Pinpoint the cell where the given text exists, returning its (X, Y) midpoint coordinate. 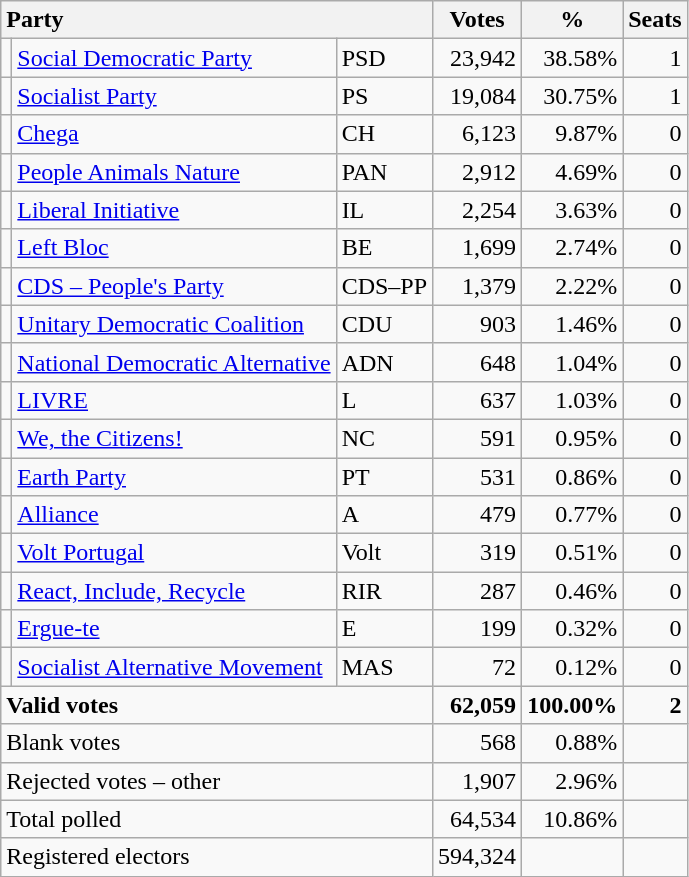
Alliance (174, 515)
Volt Portugal (174, 553)
287 (478, 591)
531 (478, 477)
2.74% (572, 248)
10.86% (572, 819)
Left Bloc (174, 248)
648 (478, 362)
0.88% (572, 743)
Party (217, 20)
9.87% (572, 134)
1.04% (572, 362)
LIVRE (174, 400)
64,534 (478, 819)
1.46% (572, 324)
A (384, 515)
% (572, 20)
2,254 (478, 210)
0.32% (572, 629)
100.00% (572, 705)
Votes (478, 20)
Rejected votes – other (217, 781)
PS (384, 96)
BE (384, 248)
0.95% (572, 438)
4.69% (572, 172)
Social Democratic Party (174, 58)
Socialist Party (174, 96)
2 (655, 705)
72 (478, 667)
ADN (384, 362)
2.96% (572, 781)
30.75% (572, 96)
RIR (384, 591)
0.86% (572, 477)
NC (384, 438)
0.12% (572, 667)
3.63% (572, 210)
637 (478, 400)
MAS (384, 667)
903 (478, 324)
Liberal Initiative (174, 210)
Volt (384, 553)
568 (478, 743)
React, Include, Recycle (174, 591)
2,912 (478, 172)
CH (384, 134)
PT (384, 477)
People Animals Nature (174, 172)
Ergue-te (174, 629)
IL (384, 210)
We, the Citizens! (174, 438)
591 (478, 438)
Total polled (217, 819)
Seats (655, 20)
1.03% (572, 400)
PAN (384, 172)
479 (478, 515)
23,942 (478, 58)
Unitary Democratic Coalition (174, 324)
0.77% (572, 515)
6,123 (478, 134)
Blank votes (217, 743)
1,699 (478, 248)
62,059 (478, 705)
CDS–PP (384, 286)
Socialist Alternative Movement (174, 667)
1,907 (478, 781)
38.58% (572, 58)
CDU (384, 324)
Valid votes (217, 705)
Chega (174, 134)
594,324 (478, 857)
19,084 (478, 96)
319 (478, 553)
PSD (384, 58)
National Democratic Alternative (174, 362)
0.46% (572, 591)
0.51% (572, 553)
Earth Party (174, 477)
Registered electors (217, 857)
199 (478, 629)
L (384, 400)
CDS – People's Party (174, 286)
E (384, 629)
1,379 (478, 286)
2.22% (572, 286)
